Return (X, Y) of the center of cell containing provided text 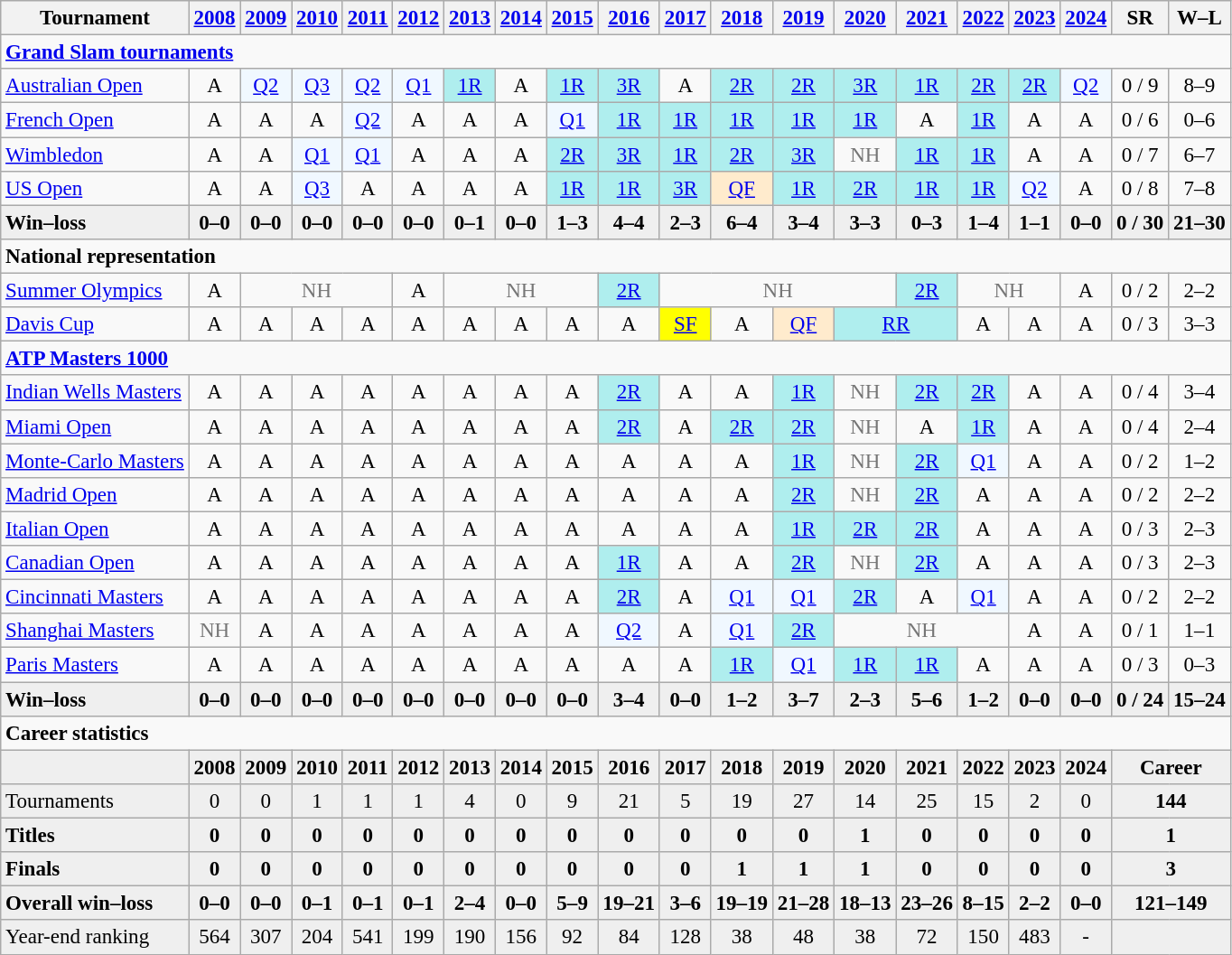
5–9 (573, 904)
Tournaments (95, 801)
Career statistics (616, 734)
3–7 (803, 699)
Canadian Open (95, 563)
3–6 (685, 904)
6–4 (742, 222)
RR (896, 324)
ATP Masters 1000 (616, 359)
2 (1035, 801)
0 / 1 (1140, 631)
25 (927, 801)
Grand Slam tournaments (616, 52)
541 (368, 938)
Miami Open (95, 426)
21–28 (803, 904)
72 (927, 938)
National representation (616, 257)
Madrid Open (95, 495)
Italian Open (95, 529)
W–L (1199, 18)
Tournament (95, 18)
92 (573, 938)
- (1086, 938)
Paris Masters (95, 665)
121–149 (1171, 904)
21 (629, 801)
5–6 (927, 699)
French Open (95, 120)
19–21 (629, 904)
Year-end ranking (95, 938)
Cincinnati Masters (95, 597)
18–13 (865, 904)
0–6 (1199, 120)
7–8 (1199, 189)
9 (573, 801)
Titles (95, 836)
0 / 24 (1140, 699)
27 (803, 801)
156 (520, 938)
15 (983, 801)
3 (1171, 869)
0 / 8 (1140, 189)
Davis Cup (95, 324)
6–7 (1199, 154)
1–3 (573, 222)
8–15 (983, 904)
Overall win–loss (95, 904)
0 / 7 (1140, 154)
307 (266, 938)
5 (685, 801)
SF (685, 324)
564 (215, 938)
Career (1171, 767)
1–4 (983, 222)
0 / 30 (1140, 222)
48 (803, 938)
23–26 (927, 904)
21–30 (1199, 222)
150 (983, 938)
Summer Olympics (95, 291)
SR (1140, 18)
Finals (95, 869)
19–19 (742, 904)
8–9 (1199, 86)
15–24 (1199, 699)
14 (865, 801)
84 (629, 938)
483 (1035, 938)
4 (470, 801)
0 / 9 (1140, 86)
19 (742, 801)
Australian Open (95, 86)
128 (685, 938)
204 (318, 938)
Shanghai Masters (95, 631)
190 (470, 938)
Wimbledon (95, 154)
Monte-Carlo Masters (95, 461)
0 / 6 (1140, 120)
US Open (95, 189)
144 (1171, 801)
4–4 (629, 222)
199 (419, 938)
Indian Wells Masters (95, 393)
